For the text-containing cell, return its midpoint in (x, y) coordinate format. 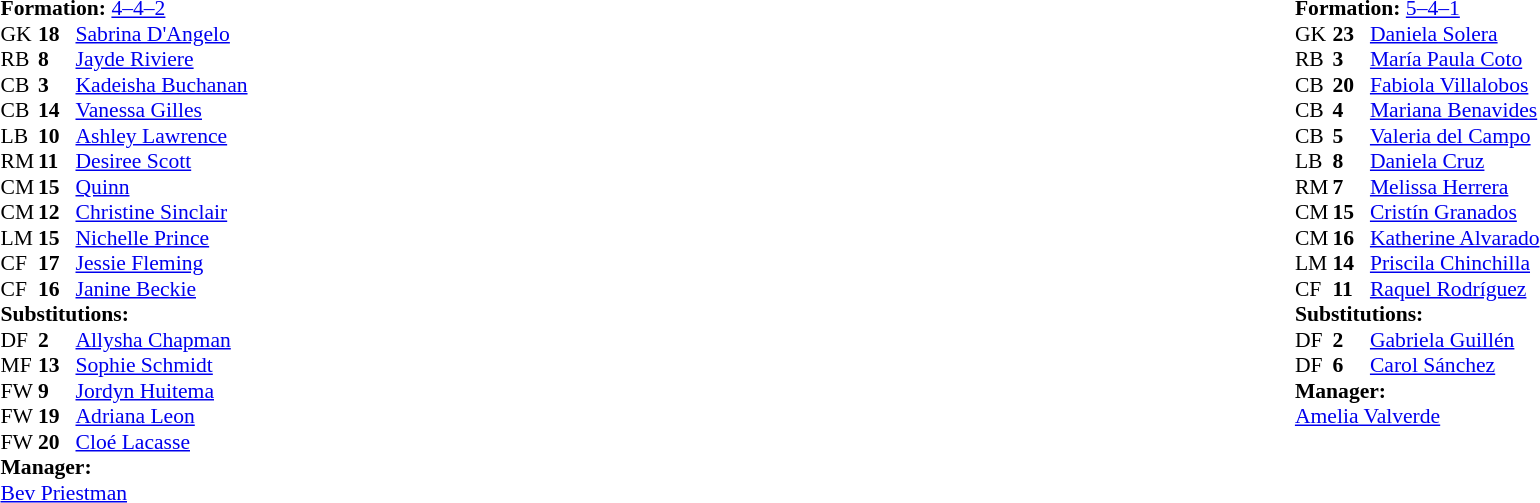
Christine Sinclair (162, 213)
Mariana Benavides (1455, 111)
Ashley Lawrence (162, 136)
MF (19, 365)
18 (57, 34)
Melissa Herrera (1455, 187)
Katherine Alvarado (1455, 238)
Raquel Rodríguez (1455, 289)
4 (1351, 111)
Desiree Scott (162, 161)
12 (57, 213)
Kadeisha Buchanan (162, 85)
Allysha Chapman (162, 340)
5 (1351, 136)
9 (57, 391)
13 (57, 365)
Daniela Cruz (1455, 161)
Carol Sánchez (1455, 365)
Jordyn Huitema (162, 391)
Jayde Riviere (162, 59)
Valeria del Campo (1455, 136)
23 (1351, 34)
Daniela Solera (1455, 34)
María Paula Coto (1455, 59)
Jessie Fleming (162, 263)
Sophie Schmidt (162, 365)
7 (1351, 187)
Gabriela Guillén (1455, 340)
Amelia Valverde (1418, 417)
Cloé Lacasse (162, 442)
Fabiola Villalobos (1455, 85)
Quinn (162, 187)
6 (1351, 365)
17 (57, 263)
Janine Beckie (162, 289)
Sabrina D'Angelo (162, 34)
Nichelle Prince (162, 238)
Priscila Chinchilla (1455, 263)
Cristín Granados (1455, 213)
19 (57, 417)
Vanessa Gilles (162, 111)
Adriana Leon (162, 417)
10 (57, 136)
